From the cell containing the given text, extract its center point as [X, Y] coordinate. 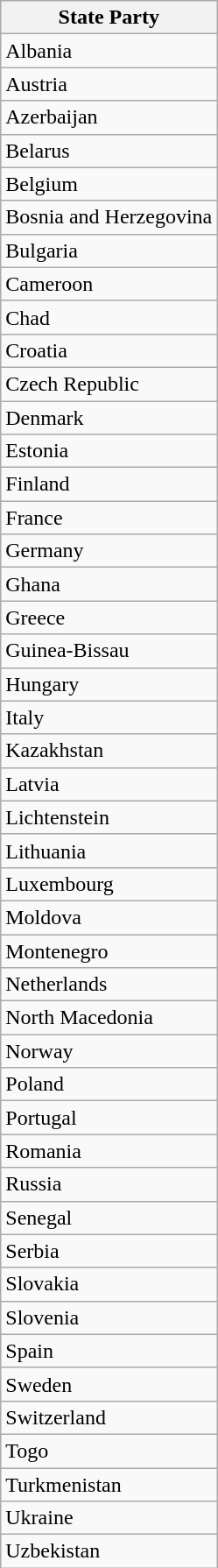
Germany [109, 551]
France [109, 518]
Spain [109, 1351]
Finland [109, 484]
Poland [109, 1084]
Netherlands [109, 985]
Montenegro [109, 950]
Azerbaijan [109, 117]
Ghana [109, 584]
Serbia [109, 1251]
Lichtenstein [109, 817]
Ukraine [109, 1518]
Belarus [109, 151]
Bulgaria [109, 251]
Croatia [109, 350]
State Party [109, 18]
Estonia [109, 451]
Moldova [109, 917]
Slovenia [109, 1317]
Luxembourg [109, 884]
Bosnia and Herzegovina [109, 217]
Russia [109, 1184]
Italy [109, 717]
Norway [109, 1051]
Czech Republic [109, 384]
Uzbekistan [109, 1551]
Switzerland [109, 1417]
Turkmenistan [109, 1485]
Chad [109, 317]
Romania [109, 1151]
Senegal [109, 1218]
Belgium [109, 184]
Latvia [109, 784]
Denmark [109, 418]
Austria [109, 84]
Slovakia [109, 1284]
Hungary [109, 684]
North Macedonia [109, 1018]
Sweden [109, 1384]
Guinea-Bissau [109, 651]
Cameroon [109, 284]
Greece [109, 618]
Portugal [109, 1118]
Albania [109, 51]
Lithuania [109, 851]
Kazakhstan [109, 751]
Togo [109, 1451]
